Provide the [x, y] coordinate of the cell's center where the given text is located.  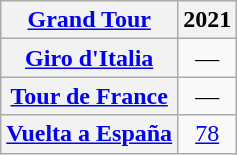
Giro d'Italia [90, 58]
Vuelta a España [90, 134]
Tour de France [90, 96]
2021 [208, 20]
Grand Tour [90, 20]
78 [208, 134]
